For the text-containing cell, return its midpoint in [X, Y] coordinate format. 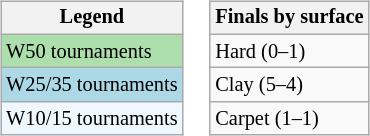
Clay (5–4) [289, 85]
Finals by surface [289, 18]
Carpet (1–1) [289, 119]
W25/35 tournaments [92, 85]
Hard (0–1) [289, 51]
W10/15 tournaments [92, 119]
Legend [92, 18]
W50 tournaments [92, 51]
